Provide the [x, y] coordinate of the cell's center where the given text is located.  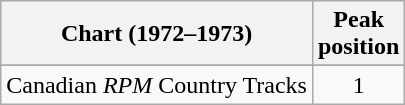
Peakposition [358, 34]
Chart (1972–1973) [157, 34]
1 [358, 85]
Canadian RPM Country Tracks [157, 85]
